Output the [x, y] coordinate of the center of the cell containing the given text.  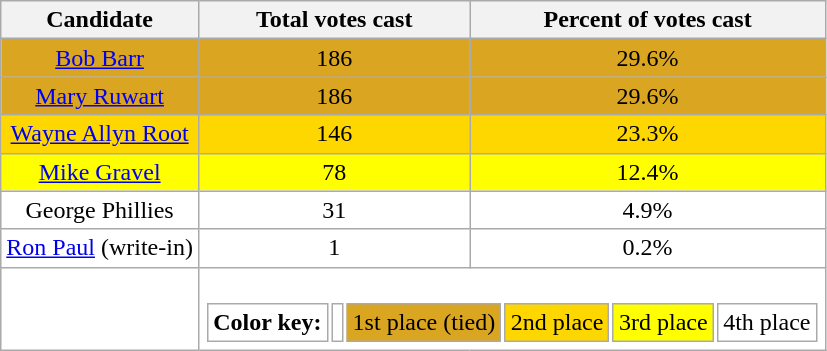
0.2% [648, 248]
12.4% [648, 172]
1st place (tied) [424, 323]
Wayne Allyn Root [100, 134]
Color key: [268, 323]
23.3% [648, 134]
Candidate [100, 20]
Total votes cast [334, 20]
2nd place [558, 323]
146 [334, 134]
Bob Barr [100, 58]
78 [334, 172]
Percent of votes cast [648, 20]
4th place [767, 323]
4.9% [648, 210]
3rd place [664, 323]
31 [334, 210]
Color key: 1st place (tied) 2nd place 3rd place 4th place [512, 309]
1 [334, 248]
Ron Paul (write-in) [100, 248]
Mary Ruwart [100, 96]
Mike Gravel [100, 172]
George Phillies [100, 210]
